Return the (X, Y) coordinate for the center point of the cell that contains the specified text.  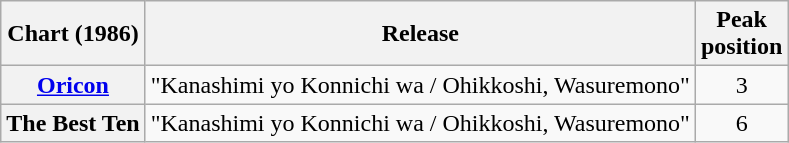
3 (741, 85)
6 (741, 123)
Oricon (73, 85)
Peakposition (741, 34)
Release (420, 34)
Chart (1986) (73, 34)
The Best Ten (73, 123)
